Identify which cell holds the provided text, then report its [x, y] central coordinate. 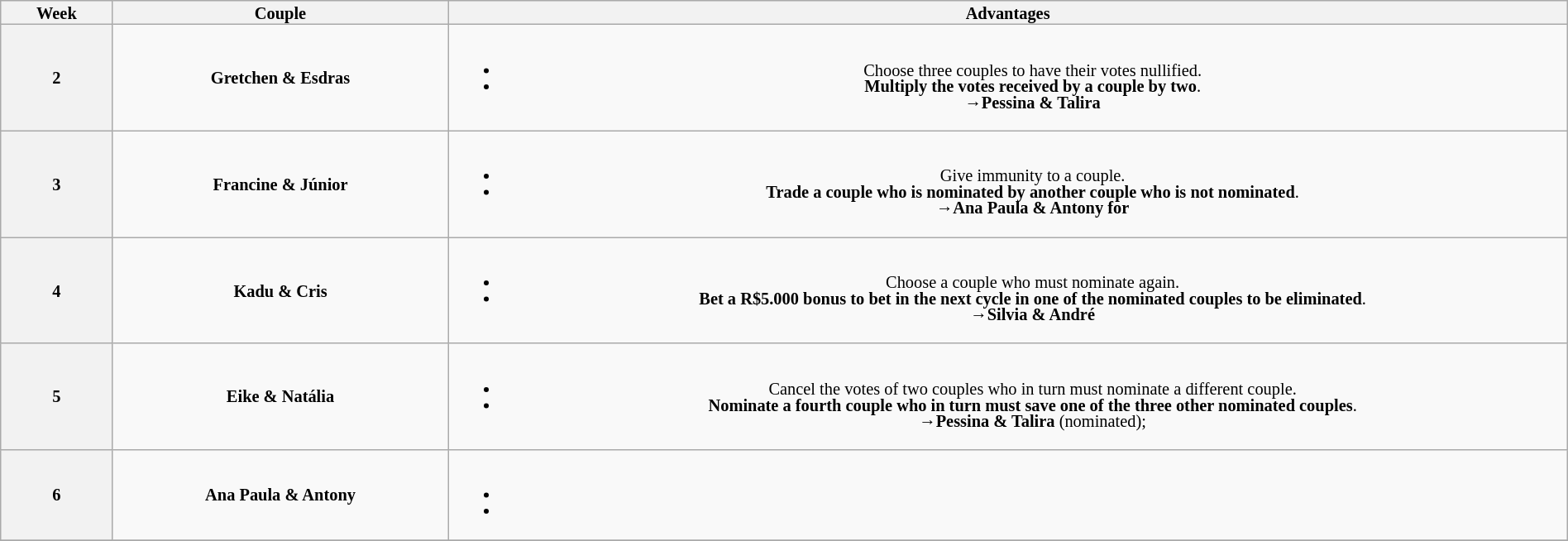
3 [56, 184]
6 [56, 495]
Eike & Natália [280, 396]
Choose three couples to have their votes nullified. Multiply the votes received by a couple by two.→Pessina & Talira [1007, 78]
Week [56, 12]
Ana Paula & Antony [280, 495]
2 [56, 78]
Couple [280, 12]
Francine & Júnior [280, 184]
4 [56, 290]
Advantages [1007, 12]
Kadu & Cris [280, 290]
Give immunity to a couple. Trade a couple who is nominated by another couple who is not nominated.→Ana Paula & Antony for [1007, 184]
5 [56, 396]
Gretchen & Esdras [280, 78]
